Determine the [x, y] coordinate at the center of the cell enclosing the given text.  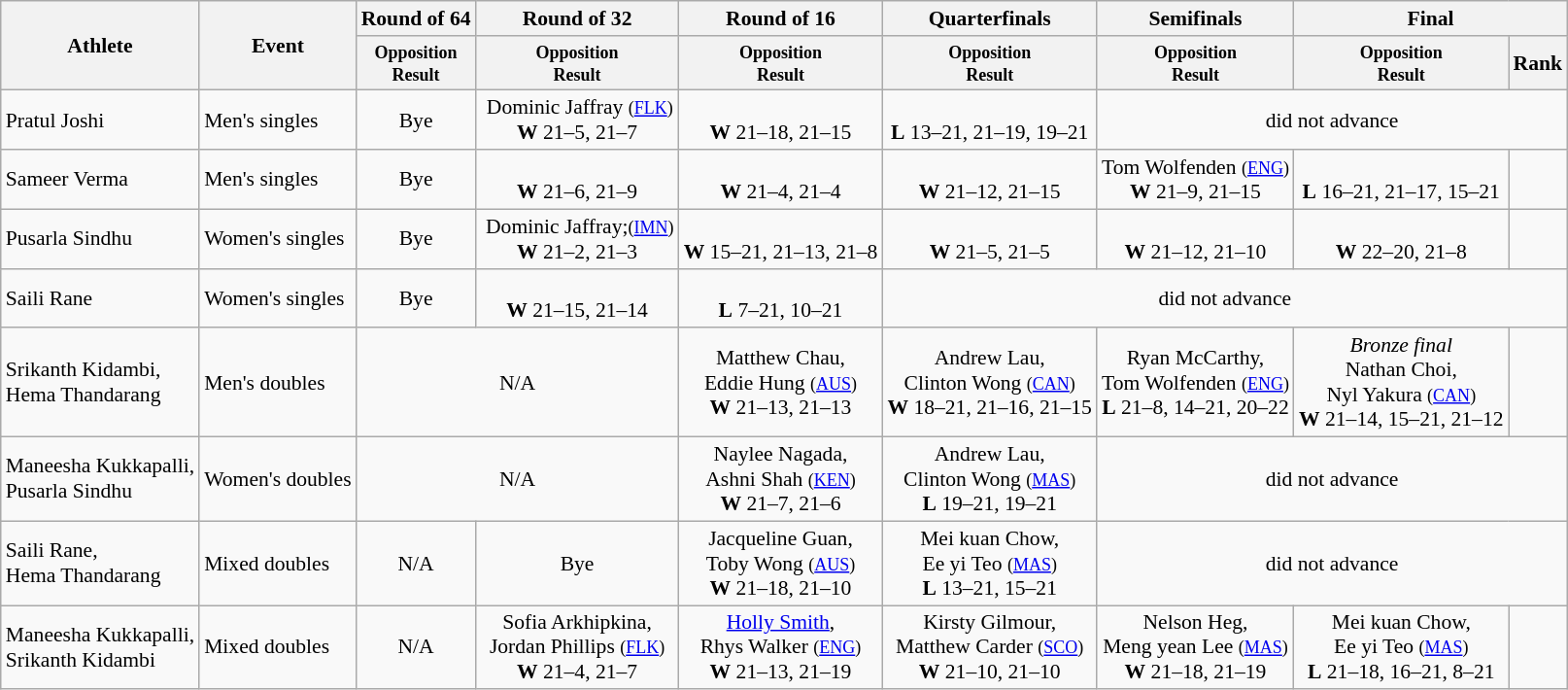
Sofia Arkhipkina,Jordan Phillips (FLK)W 21–4, 21–7 [577, 647]
Round of 64 [416, 18]
Mei kuan Chow,Ee yi Teo (MAS)L 13–21, 15–21 [989, 564]
Pratul Joshi [100, 121]
Rank [1539, 63]
W 21–6, 21–9 [577, 179]
W 21–12, 21–15 [989, 179]
Maneesha Kukkapalli,Srikanth Kidambi [100, 647]
Sameer Verma [100, 179]
Nelson Heg,Meng yean Lee (MAS)W 21–18, 21–19 [1195, 647]
Quarterfinals [989, 18]
Holly Smith,Rhys Walker (ENG)W 21–13, 21–19 [781, 647]
Men's doubles [278, 383]
Tom Wolfenden (ENG)W 21–9, 21–15 [1195, 179]
Naylee Nagada,Ashni Shah (KEN)W 21–7, 21–6 [781, 480]
W 21–12, 21–10 [1195, 239]
W 21–4, 21–4 [781, 179]
Saili Rane,Hema Thandarang [100, 564]
Athlete [100, 46]
Maneesha Kukkapalli,Pusarla Sindhu [100, 480]
Andrew Lau,Clinton Wong (MAS)L 19–21, 19–21 [989, 480]
Jacqueline Guan,Toby Wong (AUS)W 21–18, 21–10 [781, 564]
Dominic Jaffray;(IMN)W 21–2, 21–3 [577, 239]
L 7–21, 10–21 [781, 297]
W 21–15, 21–14 [577, 297]
Semifinals [1195, 18]
Pusarla Sindhu [100, 239]
Srikanth Kidambi,Hema Thandarang [100, 383]
W 15–21, 21–13, 21–8 [781, 239]
Mei kuan Chow,Ee yi Teo (MAS)L 21–18, 16–21, 8–21 [1401, 647]
W 21–5, 21–5 [989, 239]
L 16–21, 21–17, 15–21 [1401, 179]
Matthew Chau,Eddie Hung (AUS)W 21–13, 21–13 [781, 383]
Bronze final Nathan Choi,Nyl Yakura (CAN)W 21–14, 15–21, 21–12 [1401, 383]
Final [1430, 18]
Saili Rane [100, 297]
Kirsty Gilmour,Matthew Carder (SCO)W 21–10, 21–10 [989, 647]
W 21–18, 21–15 [781, 121]
Ryan McCarthy,Tom Wolfenden (ENG)L 21–8, 14–21, 20–22 [1195, 383]
Andrew Lau,Clinton Wong (CAN)W 18–21, 21–16, 21–15 [989, 383]
Round of 16 [781, 18]
L 13–21, 21–19, 19–21 [989, 121]
Women's doubles [278, 480]
W 22–20, 21–8 [1401, 239]
Event [278, 46]
Round of 32 [577, 18]
Dominic Jaffray (FLK)W 21–5, 21–7 [577, 121]
